For the text-containing cell, return its midpoint in [X, Y] coordinate format. 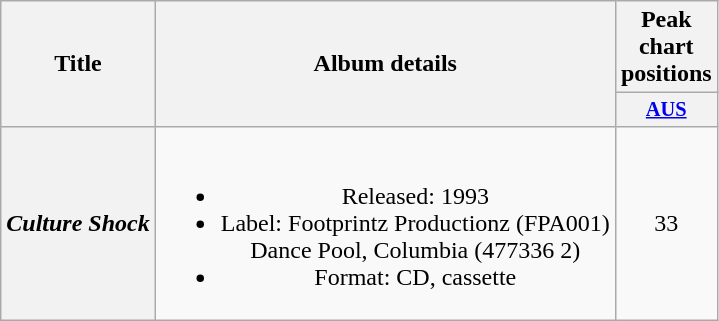
AUS [666, 110]
Culture Shock [78, 223]
33 [666, 223]
Released: 1993Label: Footprintz Productionz (FPA001) Dance Pool, Columbia (477336 2)Format: CD, cassette [385, 223]
Peak chart positions [666, 47]
Title [78, 64]
Album details [385, 64]
